Determine the (X, Y) coordinate at the center of the cell enclosing the given text.  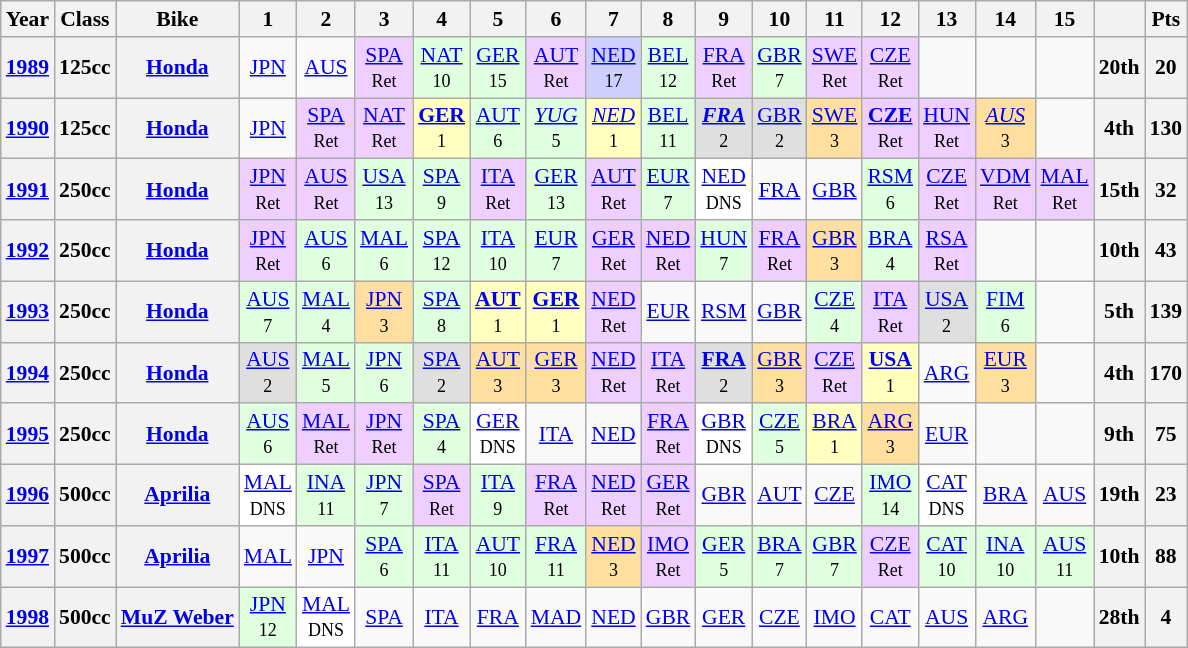
75 (1166, 434)
3 (384, 19)
INA11 (326, 496)
139 (1166, 312)
12 (890, 19)
2 (326, 19)
BRA4 (890, 250)
GBRDNS (724, 434)
1989 (28, 68)
CATDNS (946, 496)
Year (28, 19)
1 (268, 19)
GER13 (556, 190)
SPA12 (442, 250)
10 (780, 19)
1992 (28, 250)
32 (1166, 190)
19th (1120, 496)
NED1 (613, 128)
6 (556, 19)
USA1 (890, 372)
MAD (556, 618)
AUT1 (498, 312)
15th (1120, 190)
23 (1166, 496)
8 (668, 19)
NATRet (384, 128)
SWE3 (835, 128)
AUT6 (498, 128)
130 (1166, 128)
9 (724, 19)
RSM6 (890, 190)
CZE5 (780, 434)
SPA8 (442, 312)
GERDNS (498, 434)
AUT (780, 496)
MAL6 (384, 250)
AUS7 (268, 312)
USA13 (384, 190)
170 (1166, 372)
EUR3 (1006, 372)
1998 (28, 618)
ITA9 (498, 496)
IMO (835, 618)
1995 (28, 434)
1993 (28, 312)
AUT10 (498, 556)
JPN7 (384, 496)
5th (1120, 312)
IMO14 (890, 496)
1997 (28, 556)
Bike (178, 19)
GER3 (556, 372)
13 (946, 19)
GBR2 (780, 128)
SWERet (835, 68)
20 (1166, 68)
AUSRet (326, 190)
USA2 (946, 312)
AUT3 (498, 372)
MAL5 (326, 372)
JPN3 (384, 312)
NEDDNS (724, 190)
VDMRet (1006, 190)
7 (613, 19)
SPA9 (442, 190)
NAT10 (442, 68)
MAL (268, 556)
YUG5 (556, 128)
Pts (1166, 19)
CAT10 (946, 556)
1994 (28, 372)
1996 (28, 496)
GER5 (724, 556)
CZE4 (835, 312)
14 (1006, 19)
CAT (890, 618)
IMORet (668, 556)
NED17 (613, 68)
88 (1166, 556)
1991 (28, 190)
AUS2 (268, 372)
GER15 (498, 68)
AUS3 (1006, 128)
HUN7 (724, 250)
RSARet (946, 250)
SPA2 (442, 372)
43 (1166, 250)
MAL4 (326, 312)
15 (1065, 19)
BRA1 (835, 434)
NED3 (613, 556)
ITA10 (498, 250)
GER (724, 618)
JPN6 (384, 372)
FRA11 (556, 556)
SPA6 (384, 556)
SPA4 (442, 434)
Class (85, 19)
20th (1120, 68)
5 (498, 19)
BRA7 (780, 556)
ARG3 (890, 434)
9th (1120, 434)
MuZ Weber (178, 618)
RSM (724, 312)
11 (835, 19)
SPA (384, 618)
FIM6 (1006, 312)
1990 (28, 128)
HUNRet (946, 128)
28th (1120, 618)
BEL12 (668, 68)
BEL11 (668, 128)
AUS11 (1065, 556)
ITA11 (442, 556)
BRA (1006, 496)
INA10 (1006, 556)
JPN12 (268, 618)
